For the text-containing cell, return its midpoint in [X, Y] coordinate format. 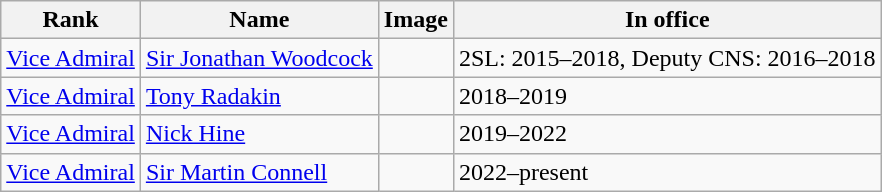
Sir Martin Connell [259, 172]
2022–present [667, 172]
2019–2022 [667, 134]
Name [259, 20]
Tony Radakin [259, 96]
Nick Hine [259, 134]
Rank [71, 20]
Sir Jonathan Woodcock [259, 58]
2018–2019 [667, 96]
In office [667, 20]
Image [416, 20]
2SL: 2015–2018, Deputy CNS: 2016–2018 [667, 58]
